Pinpoint the cell where the given text exists, returning its [X, Y] midpoint coordinate. 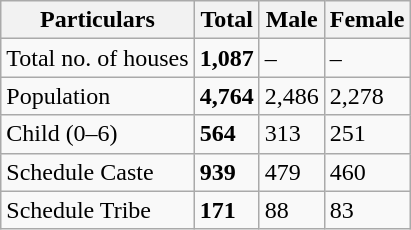
Schedule Tribe [98, 210]
939 [226, 172]
Total no. of houses [98, 58]
Population [98, 96]
171 [226, 210]
564 [226, 134]
479 [292, 172]
88 [292, 210]
2,278 [367, 96]
Total [226, 20]
Male [292, 20]
Female [367, 20]
Schedule Caste [98, 172]
4,764 [226, 96]
Child (0–6) [98, 134]
460 [367, 172]
83 [367, 210]
251 [367, 134]
Particulars [98, 20]
2,486 [292, 96]
1,087 [226, 58]
313 [292, 134]
